Pinpoint the cell where the given text exists, returning its [X, Y] midpoint coordinate. 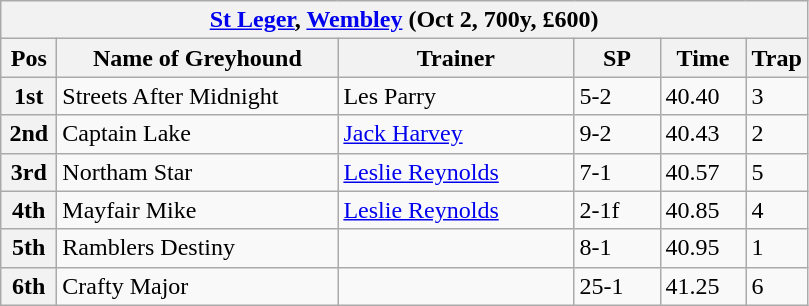
8-1 [617, 248]
40.40 [703, 96]
40.95 [703, 248]
9-2 [617, 134]
Name of Greyhound [198, 58]
Ramblers Destiny [198, 248]
1 [776, 248]
40.85 [703, 210]
5th [29, 248]
St Leger, Wembley (Oct 2, 700y, £600) [404, 20]
6th [29, 286]
7-1 [617, 172]
1st [29, 96]
2 [776, 134]
4 [776, 210]
25-1 [617, 286]
3rd [29, 172]
Jack Harvey [456, 134]
Les Parry [456, 96]
Streets After Midnight [198, 96]
Time [703, 58]
4th [29, 210]
40.57 [703, 172]
5 [776, 172]
2-1f [617, 210]
41.25 [703, 286]
5-2 [617, 96]
Captain Lake [198, 134]
2nd [29, 134]
Trainer [456, 58]
Mayfair Mike [198, 210]
SP [617, 58]
40.43 [703, 134]
6 [776, 286]
Pos [29, 58]
3 [776, 96]
Trap [776, 58]
Crafty Major [198, 286]
Northam Star [198, 172]
